Return the (X, Y) coordinate for the center point of the cell that contains the specified text.  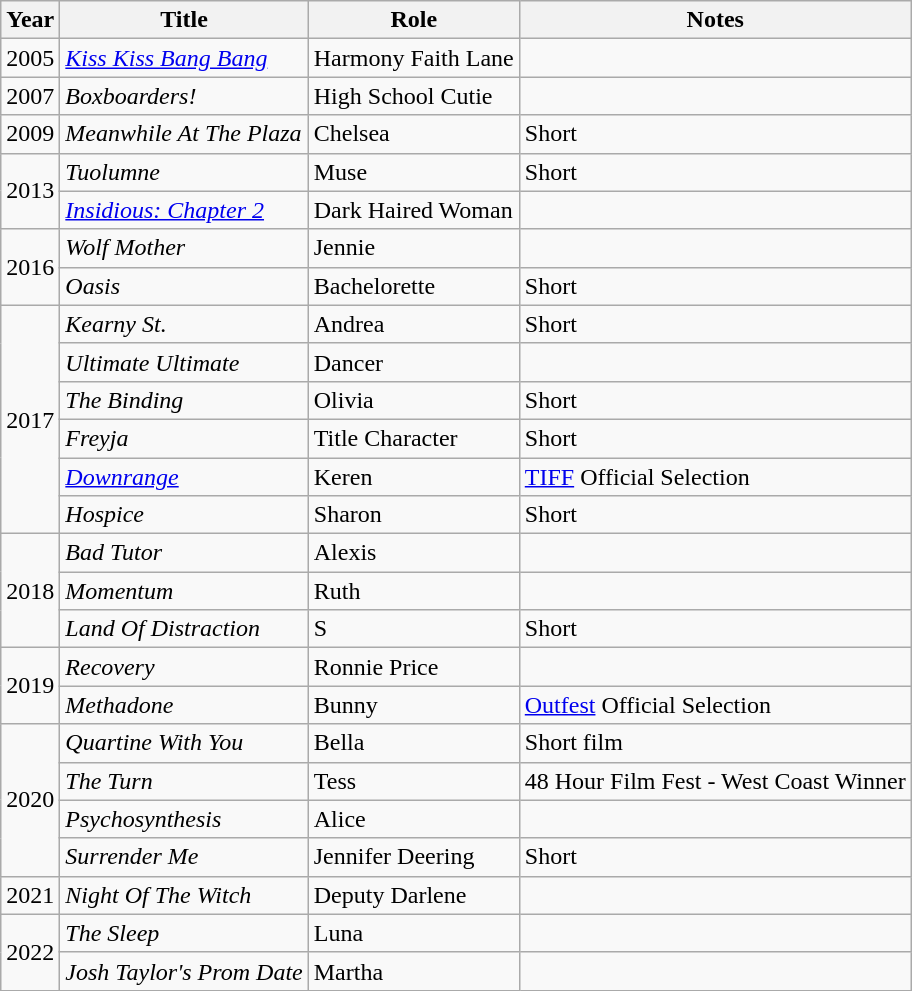
The Sleep (184, 933)
Night Of The Witch (184, 895)
Title Character (414, 438)
2020 (30, 800)
Outfest Official Selection (715, 705)
The Turn (184, 781)
Ronnie Price (414, 667)
Quartine With You (184, 743)
Bad Tutor (184, 553)
Title (184, 20)
Olivia (414, 400)
High School Cutie (414, 96)
2013 (30, 191)
2005 (30, 58)
Bunny (414, 705)
Tess (414, 781)
Jennie (414, 248)
The Binding (184, 400)
2019 (30, 686)
Downrange (184, 477)
2009 (30, 134)
Alexis (414, 553)
Dark Haired Woman (414, 210)
Momentum (184, 591)
Kearny St. (184, 324)
Recovery (184, 667)
2022 (30, 952)
Notes (715, 20)
Kiss Kiss Bang Bang (184, 58)
Josh Taylor's Prom Date (184, 971)
2007 (30, 96)
S (414, 629)
Muse (414, 172)
Bella (414, 743)
TIFF Official Selection (715, 477)
Martha (414, 971)
Oasis (184, 286)
Methadone (184, 705)
Role (414, 20)
Meanwhile At The Plaza (184, 134)
2021 (30, 895)
Wolf Mother (184, 248)
Hospice (184, 515)
Surrender Me (184, 857)
Alice (414, 819)
Land Of Distraction (184, 629)
Chelsea (414, 134)
Dancer (414, 362)
Psychosynthesis (184, 819)
Jennifer Deering (414, 857)
Andrea (414, 324)
2018 (30, 591)
Tuolumne (184, 172)
Luna (414, 933)
Freyja (184, 438)
Boxboarders! (184, 96)
Ultimate Ultimate (184, 362)
Keren (414, 477)
Year (30, 20)
Deputy Darlene (414, 895)
Ruth (414, 591)
Harmony Faith Lane (414, 58)
2017 (30, 419)
Bachelorette (414, 286)
Sharon (414, 515)
Short film (715, 743)
Insidious: Chapter 2 (184, 210)
48 Hour Film Fest - West Coast Winner (715, 781)
2016 (30, 267)
